Locate the cell with the specified text and output its [X, Y] center coordinate. 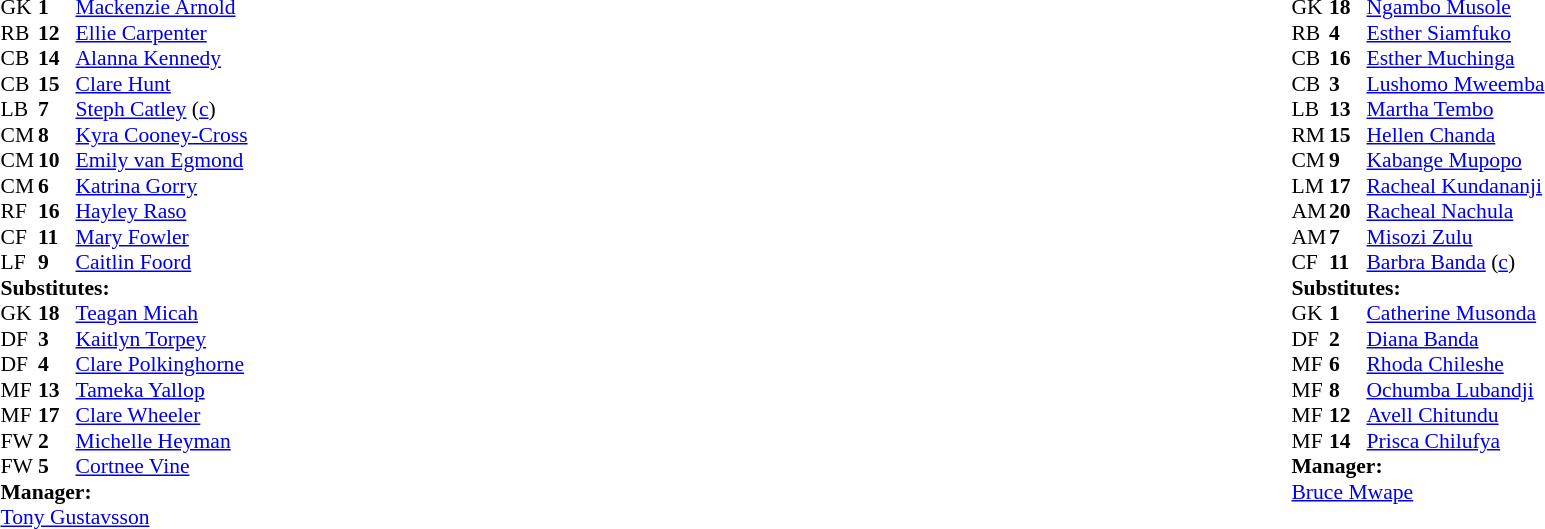
10 [57, 161]
Esther Muchinga [1455, 59]
Katrina Gorry [162, 186]
Teagan Micah [162, 313]
Mary Fowler [162, 237]
RF [19, 211]
Esther Siamfuko [1455, 33]
Cortnee Vine [162, 467]
Avell Chitundu [1455, 415]
5 [57, 467]
Clare Hunt [162, 84]
Prisca Chilufya [1455, 441]
Kyra Cooney-Cross [162, 135]
Michelle Heyman [162, 441]
Emily van Egmond [162, 161]
1 [1348, 313]
LM [1310, 186]
Ellie Carpenter [162, 33]
Martha Tembo [1455, 109]
Barbra Banda (c) [1455, 263]
Racheal Nachula [1455, 211]
Bruce Mwape [1418, 492]
Kaitlyn Torpey [162, 339]
Misozi Zulu [1455, 237]
RM [1310, 135]
Clare Wheeler [162, 415]
Hayley Raso [162, 211]
20 [1348, 211]
LF [19, 263]
Tameka Yallop [162, 390]
Kabange Mupopo [1455, 161]
Ochumba Lubandji [1455, 390]
18 [57, 313]
Clare Polkinghorne [162, 365]
Hellen Chanda [1455, 135]
Catherine Musonda [1455, 313]
Rhoda Chileshe [1455, 365]
Caitlin Foord [162, 263]
Racheal Kundananji [1455, 186]
Lushomo Mweemba [1455, 84]
Diana Banda [1455, 339]
Steph Catley (c) [162, 109]
Alanna Kennedy [162, 59]
